Return [X, Y] of the center of cell containing provided text 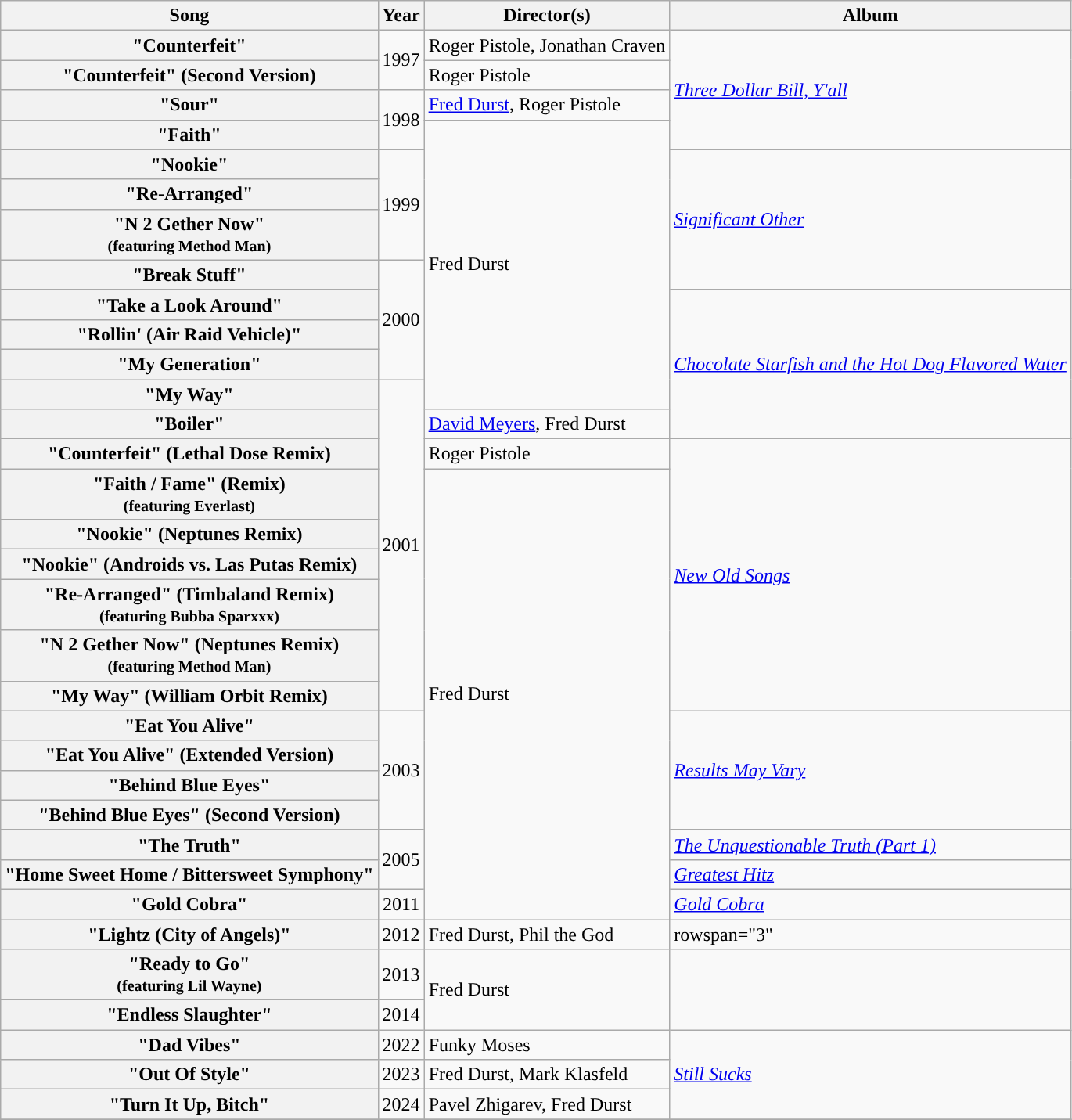
"The Truth" [189, 845]
David Meyers, Fred Durst [547, 424]
"Dad Vibes" [189, 1045]
2001 [401, 545]
"Re-Arranged" [189, 194]
"Eat You Alive" (Extended Version) [189, 755]
2023 [401, 1075]
Roger Pistole, Jonathan Craven [547, 45]
"Ready to Go"(featuring Lil Wayne) [189, 975]
Fred Durst, Roger Pistole [547, 105]
2005 [401, 859]
"Endless Slaughter" [189, 1015]
Fred Durst, Phil the God [547, 934]
"Gold Cobra" [189, 904]
Year [401, 16]
1998 [401, 120]
Significant Other [870, 219]
"Nookie" [189, 164]
Funky Moses [547, 1045]
"Break Stuff" [189, 275]
"N 2 Gether Now" (Neptunes Remix)(featuring Method Man) [189, 656]
"Rollin' (Air Raid Vehicle)" [189, 334]
2003 [401, 770]
Pavel Zhigarev, Fred Durst [547, 1104]
"Faith / Fame" (Remix)(featuring Everlast) [189, 495]
2022 [401, 1045]
1999 [401, 205]
2024 [401, 1104]
"Turn It Up, Bitch" [189, 1104]
Director(s) [547, 16]
"Out Of Style" [189, 1075]
Results May Vary [870, 770]
"N 2 Gether Now"(featuring Method Man) [189, 235]
New Old Songs [870, 574]
2011 [401, 904]
"Lightz (City of Angels)" [189, 934]
"Nookie" (Neptunes Remix) [189, 535]
The Unquestionable Truth (Part 1) [870, 845]
"Behind Blue Eyes" [189, 785]
Three Dollar Bill, Y'all [870, 90]
"Nookie" (Androids vs. Las Putas Remix) [189, 564]
Chocolate Starfish and the Hot Dog Flavored Water [870, 364]
"Take a Look Around" [189, 304]
"Counterfeit" (Second Version) [189, 75]
"Home Sweet Home / Bittersweet Symphony" [189, 874]
Album [870, 16]
2012 [401, 934]
2014 [401, 1015]
Greatest Hitz [870, 874]
"Sour" [189, 105]
"Counterfeit" (Lethal Dose Remix) [189, 454]
"Re-Arranged" (Timbaland Remix)(featuring Bubba Sparxxx) [189, 604]
1997 [401, 60]
"My Generation" [189, 364]
"Behind Blue Eyes" (Second Version) [189, 815]
"My Way" [189, 394]
"My Way" (William Orbit Remix) [189, 696]
Song [189, 16]
rowspan="3" [870, 934]
Gold Cobra [870, 904]
"Counterfeit" [189, 45]
"Eat You Alive" [189, 726]
2000 [401, 319]
2013 [401, 975]
"Faith" [189, 135]
"Boiler" [189, 424]
Fred Durst, Mark Klasfeld [547, 1075]
Still Sucks [870, 1075]
